Capture the cell that displays the provided text and extract its [X, Y] central coordinate. 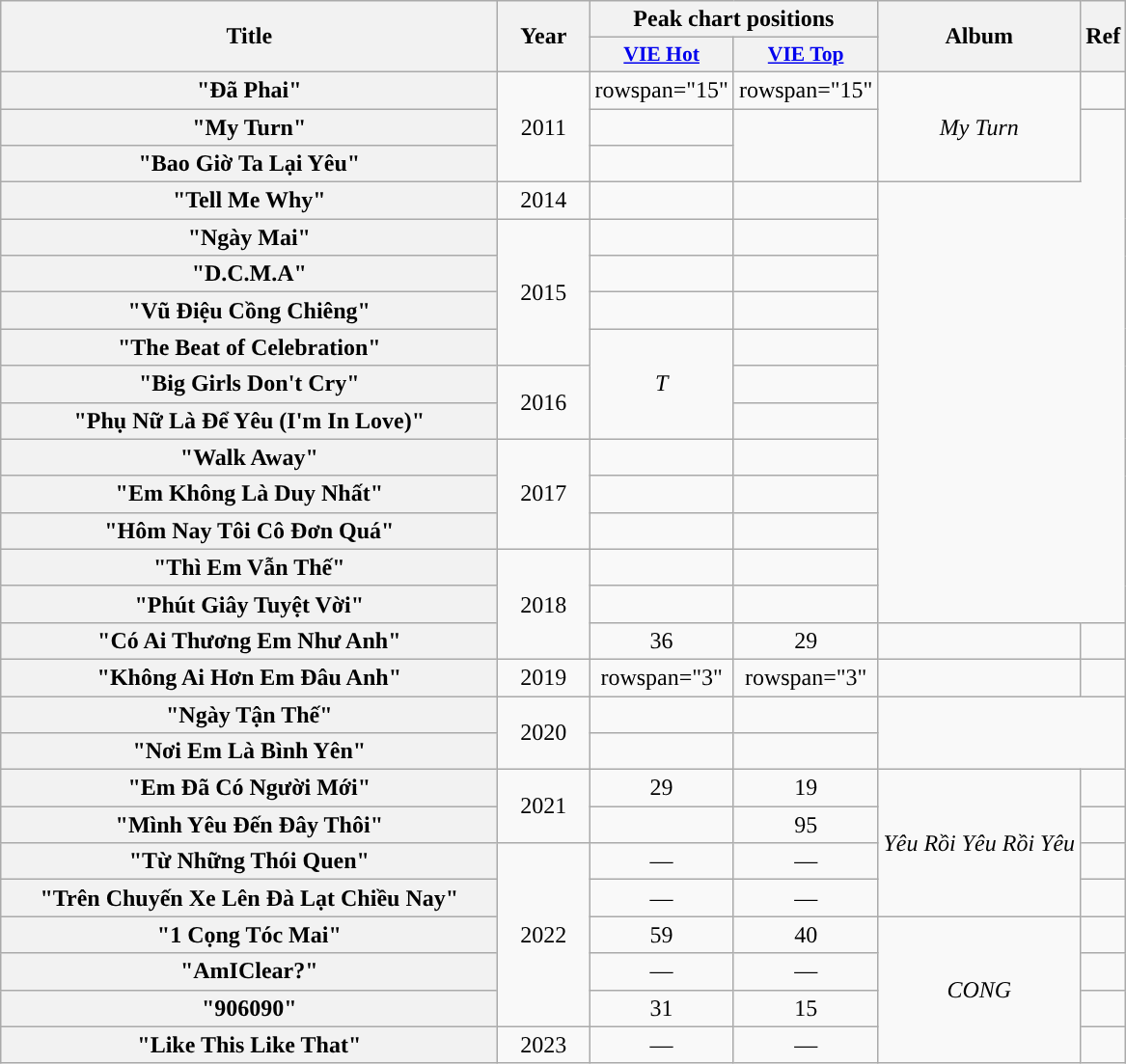
"Từ Những Thói Quen" [249, 861]
40 [806, 935]
Year [544, 37]
"Không Ai Hơn Em Đâu Anh" [249, 677]
"Em Không Là Duy Nhất" [249, 494]
"D.C.M.A" [249, 274]
"Bao Giờ Ta Lại Yêu" [249, 164]
Title [249, 37]
"Ngày Mai" [249, 237]
"Vũ Điệu Cồng Chiêng" [249, 311]
T [662, 384]
"906090" [249, 1008]
2015 [544, 292]
"Phụ Nữ Là Để Yêu (I'm In Love)" [249, 421]
"Phút Giây Tuyệt Vời" [249, 604]
2020 [544, 733]
Ref [1104, 37]
Peak chart positions [733, 19]
2021 [544, 806]
2019 [544, 677]
"AmIClear?" [249, 971]
2018 [544, 604]
2014 [544, 201]
2016 [544, 402]
"Đã Phai" [249, 90]
95 [806, 825]
My Turn [979, 126]
36 [662, 641]
"Nơi Em Là Bình Yên" [249, 751]
"Mình Yêu Đến Đây Thôi" [249, 825]
31 [662, 1008]
2017 [544, 494]
CONG [979, 990]
"The Beat of Celebration" [249, 347]
"Em Đã Có Người Mới" [249, 788]
"Tell Me Why" [249, 201]
2023 [544, 1045]
59 [662, 935]
"Walk Away" [249, 457]
"Like This Like That" [249, 1045]
"Có Ai Thương Em Như Anh" [249, 641]
"1 Cọng Tóc Mai" [249, 935]
VIE Hot [662, 55]
"My Turn" [249, 126]
"Big Girls Don't Cry" [249, 384]
15 [806, 1008]
"Trên Chuyến Xe Lên Đà Lạt Chiều Nay" [249, 898]
2022 [544, 935]
2011 [544, 126]
"Ngày Tận Thế" [249, 715]
19 [806, 788]
"Thì Em Vẫn Thế" [249, 567]
Yêu Rồi Yêu Rồi Yêu [979, 843]
VIE Top [806, 55]
"Hôm Nay Tôi Cô Đơn Quá" [249, 531]
Album [979, 37]
